Provide the (X, Y) coordinate of the cell's center where the given text is located.  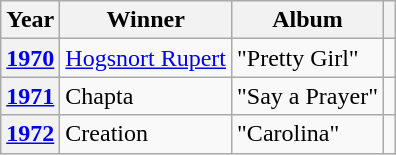
Chapta (146, 96)
"Say a Prayer" (308, 96)
"Pretty Girl" (308, 58)
Year (30, 20)
1970 (30, 58)
Winner (146, 20)
Creation (146, 134)
"Carolina" (308, 134)
Album (308, 20)
1972 (30, 134)
Hogsnort Rupert (146, 58)
1971 (30, 96)
